Determine the (x, y) coordinate at the center of the cell enclosing the given text.  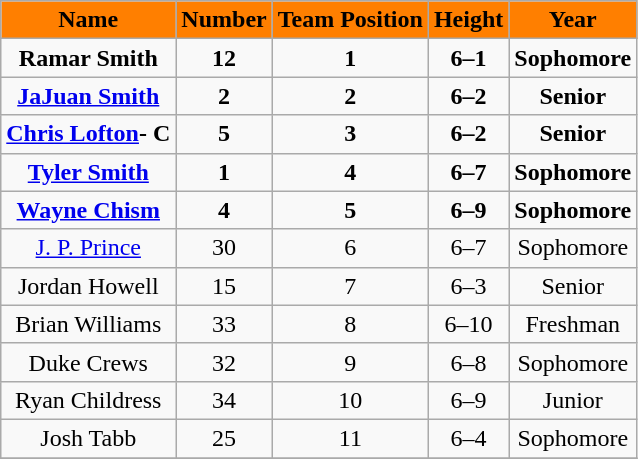
JaJuan Smith (88, 96)
Josh Tabb (88, 438)
Freshman (573, 324)
9 (350, 362)
6 (350, 248)
Wayne Chism (88, 210)
15 (224, 286)
6–3 (468, 286)
Tyler Smith (88, 172)
3 (350, 134)
Brian Williams (88, 324)
Name (88, 20)
6–10 (468, 324)
Jordan Howell (88, 286)
6–4 (468, 438)
Chris Lofton- C (88, 134)
34 (224, 400)
10 (350, 400)
Ryan Childress (88, 400)
6–8 (468, 362)
32 (224, 362)
6–1 (468, 58)
Height (468, 20)
Ramar Smith (88, 58)
25 (224, 438)
J. P. Prince (88, 248)
Duke Crews (88, 362)
33 (224, 324)
Team Position (350, 20)
8 (350, 324)
12 (224, 58)
Year (573, 20)
11 (350, 438)
30 (224, 248)
7 (350, 286)
Junior (573, 400)
Number (224, 20)
